Find where the given text appears and provide that cell's center as (x, y) coordinate. 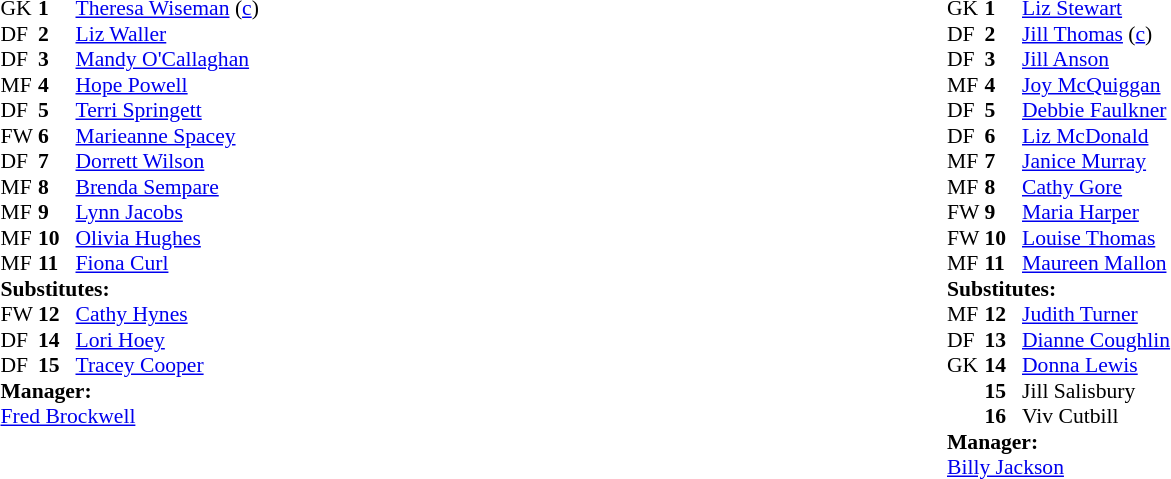
Lori Hoey (168, 340)
Donna Lewis (1096, 365)
Brenda Sempare (168, 187)
Maureen Mallon (1096, 263)
Cathy Hynes (168, 315)
Tracey Cooper (168, 365)
Fred Brockwell (129, 417)
Dorrett Wilson (168, 161)
Marieanne Spacey (168, 136)
Joy McQuiggan (1096, 85)
Olivia Hughes (168, 238)
Louise Thomas (1096, 238)
Jill Anson (1096, 59)
Terri Springett (168, 111)
Liz Waller (168, 34)
Jill Thomas (c) (1096, 34)
Debbie Faulkner (1096, 111)
Fiona Curl (168, 263)
Viv Cutbill (1096, 417)
13 (1003, 340)
Judith Turner (1096, 315)
Maria Harper (1096, 213)
Cathy Gore (1096, 187)
Liz McDonald (1096, 136)
Dianne Coughlin (1096, 340)
Hope Powell (168, 85)
GK (966, 365)
Lynn Jacobs (168, 213)
Janice Murray (1096, 161)
Mandy O'Callaghan (168, 59)
Jill Salisbury (1096, 391)
16 (1003, 417)
